Determine the (x, y) coordinate at the center of the cell enclosing the given text.  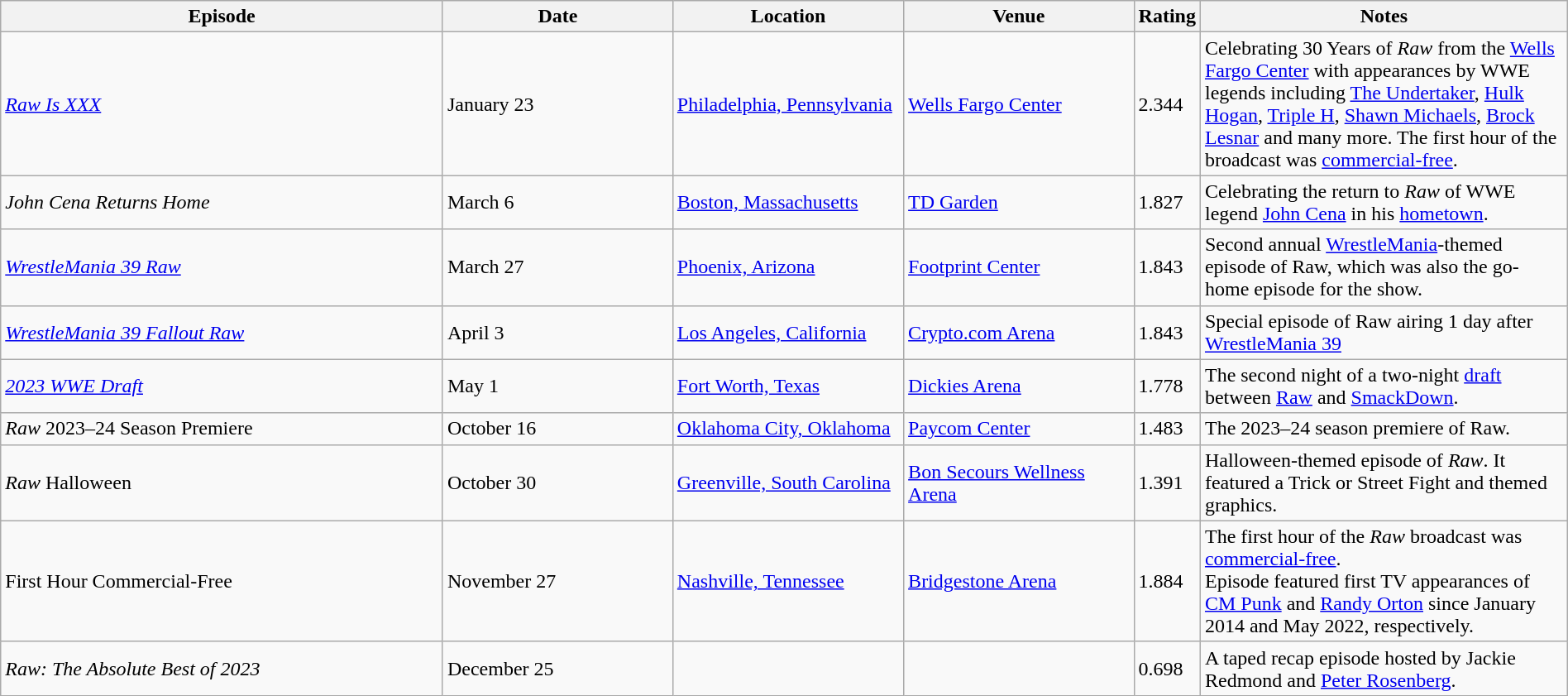
Notes (1384, 17)
Celebrating the return to Raw of WWE legend John Cena in his hometown. (1384, 202)
Oklahoma City, Oklahoma (787, 429)
December 25 (557, 669)
1.884 (1167, 581)
Crypto.com Arena (1019, 333)
1.827 (1167, 202)
1.391 (1167, 482)
Fort Worth, Texas (787, 386)
January 23 (557, 104)
2023 WWE Draft (222, 386)
Venue (1019, 17)
Raw: The Absolute Best of 2023 (222, 669)
October 30 (557, 482)
October 16 (557, 429)
May 1 (557, 386)
November 27 (557, 581)
Location (787, 17)
Rating (1167, 17)
Raw Is XXX (222, 104)
Bridgestone Arena (1019, 581)
First Hour Commercial-Free (222, 581)
Date (557, 17)
Dickies Arena (1019, 386)
John Cena Returns Home (222, 202)
Raw Halloween (222, 482)
Nashville, Tennessee (787, 581)
1.778 (1167, 386)
Greenville, South Carolina (787, 482)
Paycom Center (1019, 429)
Wells Fargo Center (1019, 104)
March 6 (557, 202)
The 2023–24 season premiere of Raw. (1384, 429)
A taped recap episode hosted by Jackie Redmond and Peter Rosenberg. (1384, 669)
TD Garden (1019, 202)
Boston, Massachusetts (787, 202)
April 3 (557, 333)
Raw 2023–24 Season Premiere (222, 429)
Los Angeles, California (787, 333)
Footprint Center (1019, 267)
Philadelphia, Pennsylvania (787, 104)
0.698 (1167, 669)
1.483 (1167, 429)
WrestleMania 39 Raw (222, 267)
Phoenix, Arizona (787, 267)
Bon Secours Wellness Arena (1019, 482)
2.344 (1167, 104)
Episode (222, 17)
Special episode of Raw airing 1 day after WrestleMania 39 (1384, 333)
Second annual WrestleMania-themed episode of Raw, which was also the go-home episode for the show. (1384, 267)
The second night of a two-night draft between Raw and SmackDown. (1384, 386)
March 27 (557, 267)
WrestleMania 39 Fallout Raw (222, 333)
Halloween-themed episode of Raw. It featured a Trick or Street Fight and themed graphics. (1384, 482)
